Return (X, Y) of the center of cell containing provided text 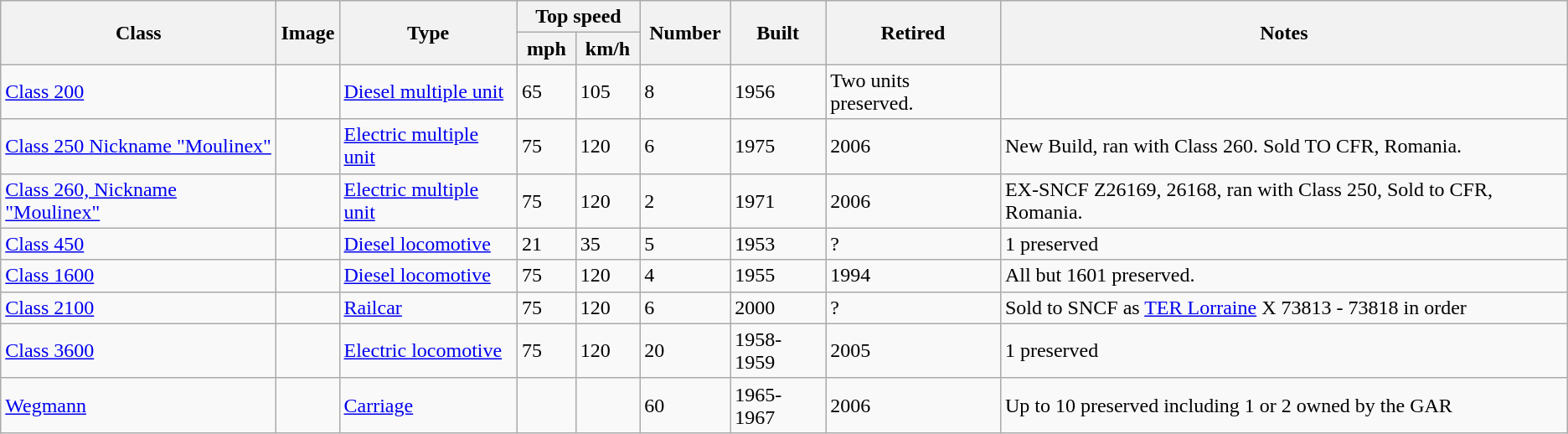
Carriage (429, 406)
Class 1600 (139, 276)
Class 2100 (139, 307)
1956 (778, 92)
1958-1959 (778, 350)
Image (308, 33)
20 (685, 350)
Electric locomotive (429, 350)
Notes (1283, 33)
Top speed (579, 17)
Number (685, 33)
1965-1967 (778, 406)
Class (139, 33)
1953 (778, 244)
Class 260, Nickname "Moulinex" (139, 201)
mph (547, 49)
All but 1601 preserved. (1283, 276)
65 (547, 92)
21 (547, 244)
Wegmann (139, 406)
105 (607, 92)
Retired (913, 33)
60 (685, 406)
35 (607, 244)
Class 250 Nickname "Moulinex" (139, 146)
km/h (607, 49)
Class 3600 (139, 350)
1971 (778, 201)
5 (685, 244)
Two units preserved. (913, 92)
Sold to SNCF as TER Lorraine X 73813 - 73818 in order (1283, 307)
Railcar (429, 307)
Class 450 (139, 244)
1975 (778, 146)
2000 (778, 307)
Class 200 (139, 92)
Built (778, 33)
1994 (913, 276)
8 (685, 92)
2005 (913, 350)
4 (685, 276)
Type (429, 33)
2 (685, 201)
Diesel multiple unit (429, 92)
EX-SNCF Z26169, 26168, ran with Class 250, Sold to CFR, Romania. (1283, 201)
New Build, ran with Class 260. Sold TO CFR, Romania. (1283, 146)
1955 (778, 276)
Up to 10 preserved including 1 or 2 owned by the GAR (1283, 406)
